Locate the cell with the specified text and output its (x, y) center coordinate. 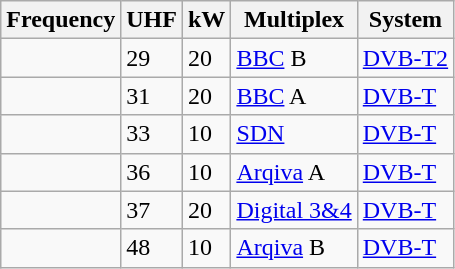
UHF (152, 20)
BBC B (294, 58)
SDN (294, 134)
29 (152, 58)
Arqiva A (294, 172)
Multiplex (294, 20)
Digital 3&4 (294, 210)
36 (152, 172)
48 (152, 248)
37 (152, 210)
Frequency (61, 20)
System (405, 20)
DVB-T2 (405, 58)
33 (152, 134)
31 (152, 96)
kW (206, 20)
BBC A (294, 96)
Arqiva B (294, 248)
